Identify which cell holds the provided text, then report its [x, y] central coordinate. 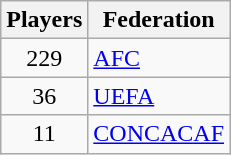
36 [44, 96]
AFC [159, 58]
11 [44, 134]
CONCACAF [159, 134]
UEFA [159, 96]
Federation [159, 20]
229 [44, 58]
Players [44, 20]
